Return [X, Y] of the center of cell containing provided text 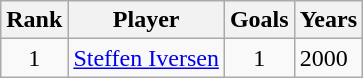
Steffen Iversen [146, 58]
2000 [328, 58]
Goals [259, 20]
Player [146, 20]
Rank [34, 20]
Years [328, 20]
